Return (x, y) of the center of cell containing provided text 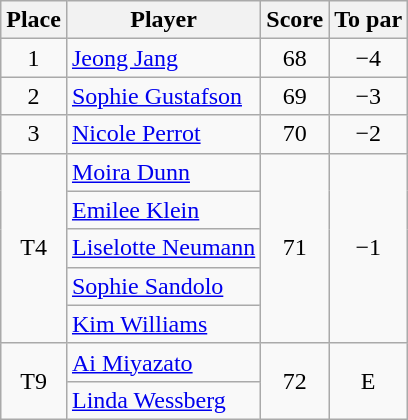
3 (34, 134)
Place (34, 20)
Emilee Klein (163, 210)
Moira Dunn (163, 172)
T4 (34, 248)
68 (295, 58)
−4 (368, 58)
Liselotte Neumann (163, 248)
1 (34, 58)
2 (34, 96)
70 (295, 134)
Ai Miyazato (163, 362)
Sophie Gustafson (163, 96)
Nicole Perrot (163, 134)
69 (295, 96)
E (368, 381)
To par (368, 20)
Linda Wessberg (163, 400)
−3 (368, 96)
Kim Williams (163, 324)
Sophie Sandolo (163, 286)
71 (295, 248)
−1 (368, 248)
Jeong Jang (163, 58)
72 (295, 381)
−2 (368, 134)
T9 (34, 381)
Player (163, 20)
Score (295, 20)
